Find where the given text appears and provide that cell's center as (x, y) coordinate. 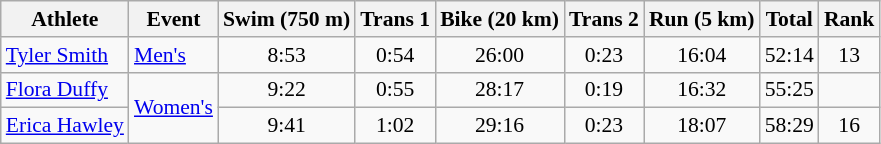
Erica Hawley (65, 126)
Trans 1 (395, 19)
Rank (850, 19)
Flora Duffy (65, 90)
Bike (20 km) (500, 19)
28:17 (500, 90)
16 (850, 126)
Men's (174, 55)
Run (5 km) (702, 19)
9:41 (286, 126)
13 (850, 55)
16:32 (702, 90)
16:04 (702, 55)
Women's (174, 108)
52:14 (790, 55)
26:00 (500, 55)
29:16 (500, 126)
9:22 (286, 90)
55:25 (790, 90)
0:54 (395, 55)
0:19 (604, 90)
Event (174, 19)
18:07 (702, 126)
8:53 (286, 55)
0:55 (395, 90)
Athlete (65, 19)
1:02 (395, 126)
Trans 2 (604, 19)
Total (790, 19)
Tyler Smith (65, 55)
Swim (750 m) (286, 19)
58:29 (790, 126)
